Locate the cell with the specified text and output its [x, y] center coordinate. 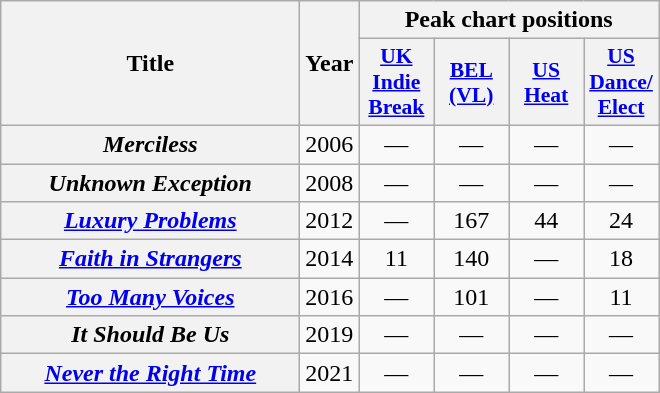
2021 [330, 373]
Title [150, 64]
Year [330, 64]
USHeat [546, 82]
Unknown Exception [150, 183]
Faith in Strangers [150, 259]
2016 [330, 297]
140 [472, 259]
BEL(VL) [472, 82]
2014 [330, 259]
Peak chart positions [509, 20]
18 [622, 259]
44 [546, 221]
167 [472, 221]
USDance/Elect [622, 82]
Never the Right Time [150, 373]
2019 [330, 335]
101 [472, 297]
It Should Be Us [150, 335]
2008 [330, 183]
24 [622, 221]
2006 [330, 144]
Luxury Problems [150, 221]
Too Many Voices [150, 297]
Merciless [150, 144]
UKIndieBreak [396, 82]
2012 [330, 221]
